Determine the (x, y) coordinate at the center of the cell enclosing the given text.  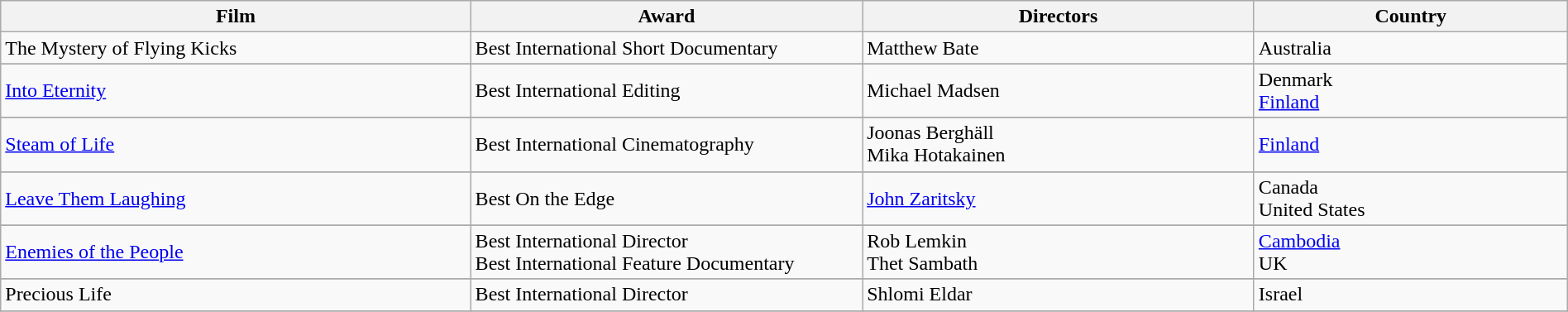
Into Eternity (236, 91)
Finland (1411, 144)
Canada United States (1411, 199)
Best On the Edge (667, 199)
Directors (1059, 17)
Best International Director (667, 295)
Matthew Bate (1059, 48)
Michael Madsen (1059, 91)
Award (667, 17)
Precious Life (236, 295)
Best International DirectorBest International Feature Documentary (667, 252)
Cambodia UK (1411, 252)
Leave Them Laughing (236, 199)
Film (236, 17)
Country (1411, 17)
Joonas BerghällMika Hotakainen (1059, 144)
Rob LemkinThet Sambath (1059, 252)
Shlomi Eldar (1059, 295)
Best International Editing (667, 91)
Israel (1411, 295)
Best International Cinematography (667, 144)
Enemies of the People (236, 252)
Steam of Life (236, 144)
The Mystery of Flying Kicks (236, 48)
John Zaritsky (1059, 199)
Best International Short Documentary (667, 48)
Denmark Finland (1411, 91)
Australia (1411, 48)
